From the cell containing the given text, extract its center point as [X, Y] coordinate. 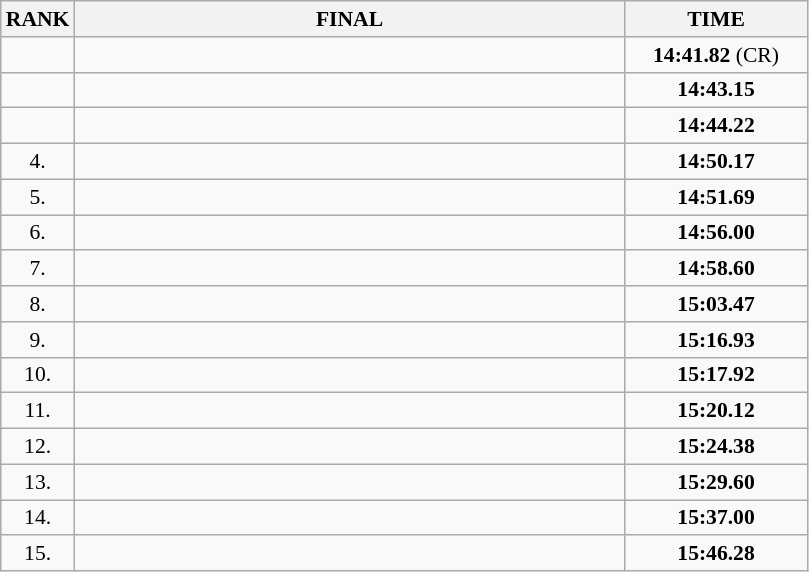
8. [38, 304]
15:24.38 [716, 447]
11. [38, 411]
13. [38, 482]
15:37.00 [716, 518]
12. [38, 447]
14:44.22 [716, 126]
10. [38, 375]
7. [38, 269]
15:16.93 [716, 340]
4. [38, 162]
15:29.60 [716, 482]
TIME [716, 19]
5. [38, 197]
15:03.47 [716, 304]
14:41.82 (CR) [716, 55]
14:56.00 [716, 233]
15:20.12 [716, 411]
14:50.17 [716, 162]
14. [38, 518]
9. [38, 340]
FINAL [349, 19]
15:46.28 [716, 554]
6. [38, 233]
RANK [38, 19]
15:17.92 [716, 375]
14:58.60 [716, 269]
14:43.15 [716, 90]
15. [38, 554]
14:51.69 [716, 197]
